Return the (X, Y) coordinate for the center point of the cell that contains the specified text.  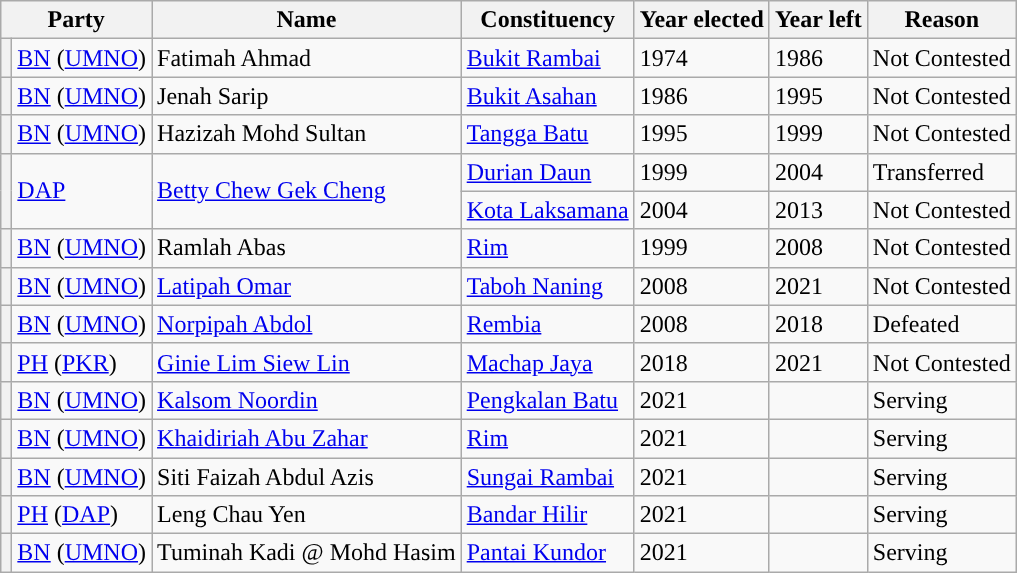
Kota Laksamana (548, 210)
Transferred (942, 172)
Constituency (548, 20)
Tuminah Kadi @ Mohd Hasim (307, 553)
Defeated (942, 324)
Pengkalan Batu (548, 400)
Norpipah Abdol (307, 324)
Pantai Kundor (548, 553)
Name (307, 20)
PH (PKR) (82, 362)
Fatimah Ahmad (307, 58)
Machap Jaya (548, 362)
Bandar Hilir (548, 515)
Betty Chew Gek Cheng (307, 191)
Year elected (702, 20)
Leng Chau Yen (307, 515)
Bukit Asahan (548, 96)
Ramlah Abas (307, 248)
Siti Faizah Abdul Azis (307, 477)
PH (DAP) (82, 515)
Party (76, 20)
Sungai Rambai (548, 477)
Kalsom Noordin (307, 400)
Tangga Batu (548, 134)
Taboh Naning (548, 286)
Latipah Omar (307, 286)
1974 (702, 58)
DAP (82, 191)
Jenah Sarip (307, 96)
Durian Daun (548, 172)
Rembia (548, 324)
Ginie Lim Siew Lin (307, 362)
Bukit Rambai (548, 58)
Year left (818, 20)
Hazizah Mohd Sultan (307, 134)
2013 (818, 210)
Reason (942, 20)
Khaidiriah Abu Zahar (307, 438)
